Extract the [X, Y] coordinate from the center of the cell holding the provided text.  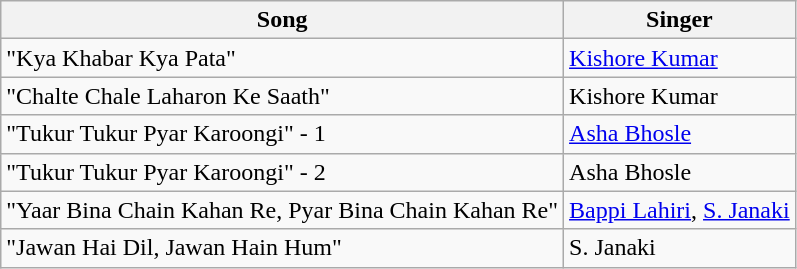
"Yaar Bina Chain Kahan Re, Pyar Bina Chain Kahan Re" [282, 210]
"Tukur Tukur Pyar Karoongi" - 2 [282, 172]
S. Janaki [680, 248]
Song [282, 20]
"Tukur Tukur Pyar Karoongi" - 1 [282, 134]
"Jawan Hai Dil, Jawan Hain Hum" [282, 248]
"Kya Khabar Kya Pata" [282, 58]
Singer [680, 20]
"Chalte Chale Laharon Ke Saath" [282, 96]
Bappi Lahiri, S. Janaki [680, 210]
